From the cell containing the given text, extract its center point as [X, Y] coordinate. 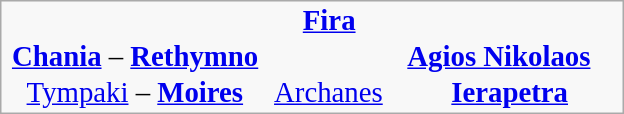
Agios Nikolaos [510, 58]
Fira [332, 22]
Archanes [332, 94]
Ierapetra [510, 94]
Tympaki – Moires [136, 94]
Chania – Rethymno [136, 58]
